Find where the given text appears and provide that cell's center as (X, Y) coordinate. 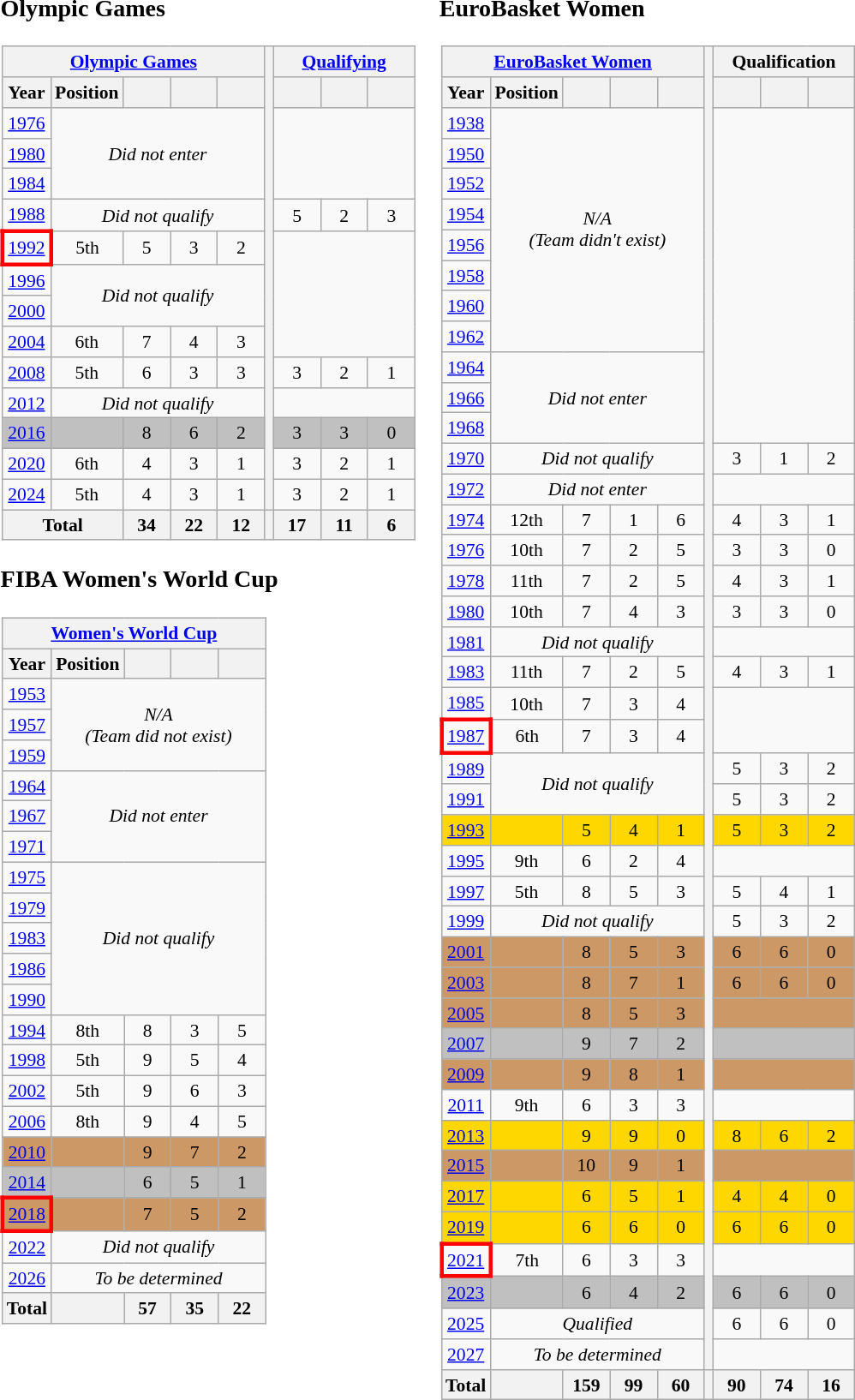
2013 (466, 1135)
N/A(Team did not exist) (158, 725)
57 (147, 1308)
Qualified (597, 1324)
1974 (466, 520)
60 (680, 1385)
1954 (466, 215)
2015 (466, 1166)
1958 (466, 276)
74 (783, 1385)
1999 (466, 922)
2026 (27, 1278)
1950 (466, 153)
1970 (466, 459)
2004 (27, 342)
12th (526, 520)
1966 (466, 398)
2001 (466, 953)
2011 (466, 1105)
2002 (27, 1091)
1990 (27, 1000)
1985 (466, 704)
2025 (466, 1324)
Women's World Cup (134, 633)
1981 (466, 642)
2006 (27, 1122)
1953 (27, 694)
2008 (27, 373)
1993 (466, 830)
1978 (466, 581)
2020 (27, 464)
12 (242, 525)
2018 (27, 1215)
2019 (466, 1227)
1997 (466, 891)
1984 (27, 184)
2027 (466, 1355)
11 (344, 525)
1967 (27, 817)
1959 (27, 756)
1975 (27, 877)
1952 (466, 184)
159 (586, 1385)
2021 (466, 1259)
1988 (27, 216)
1995 (466, 861)
2005 (466, 1014)
2012 (27, 403)
1992 (27, 248)
1972 (466, 489)
1968 (466, 428)
35 (195, 1308)
34 (147, 525)
2024 (27, 494)
99 (634, 1385)
16 (831, 1385)
EuroBasket Women (572, 62)
1938 (466, 123)
2022 (27, 1247)
1979 (27, 908)
2016 (27, 434)
1957 (27, 725)
90 (737, 1385)
1962 (466, 337)
1991 (466, 799)
2003 (466, 983)
1996 (27, 279)
N/A(Team didn't exist) (597, 230)
Qualifying (344, 62)
17 (296, 525)
Olympic Games (134, 62)
1986 (27, 969)
1989 (466, 768)
2000 (27, 311)
10 (586, 1166)
2010 (27, 1152)
2009 (466, 1074)
1994 (27, 1030)
1971 (27, 847)
2014 (27, 1182)
Qualification (783, 62)
1987 (466, 737)
2017 (466, 1197)
2007 (466, 1044)
1956 (466, 245)
1998 (27, 1061)
7th (526, 1259)
2023 (466, 1292)
1960 (466, 306)
